Search for the cell housing the specified text and yield its [X, Y] center coordinate. 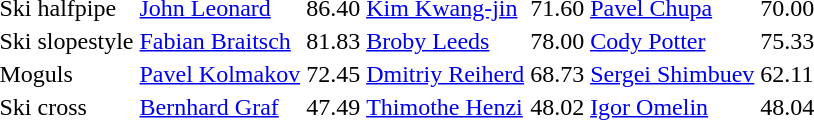
78.00 [558, 41]
Cody Potter [672, 41]
Fabian Braitsch [220, 41]
Broby Leeds [446, 41]
72.45 [334, 74]
Sergei Shimbuev [672, 74]
Dmitriy Reiherd [446, 74]
Pavel Kolmakov [220, 74]
81.83 [334, 41]
68.73 [558, 74]
